For the text-containing cell, return its midpoint in (x, y) coordinate format. 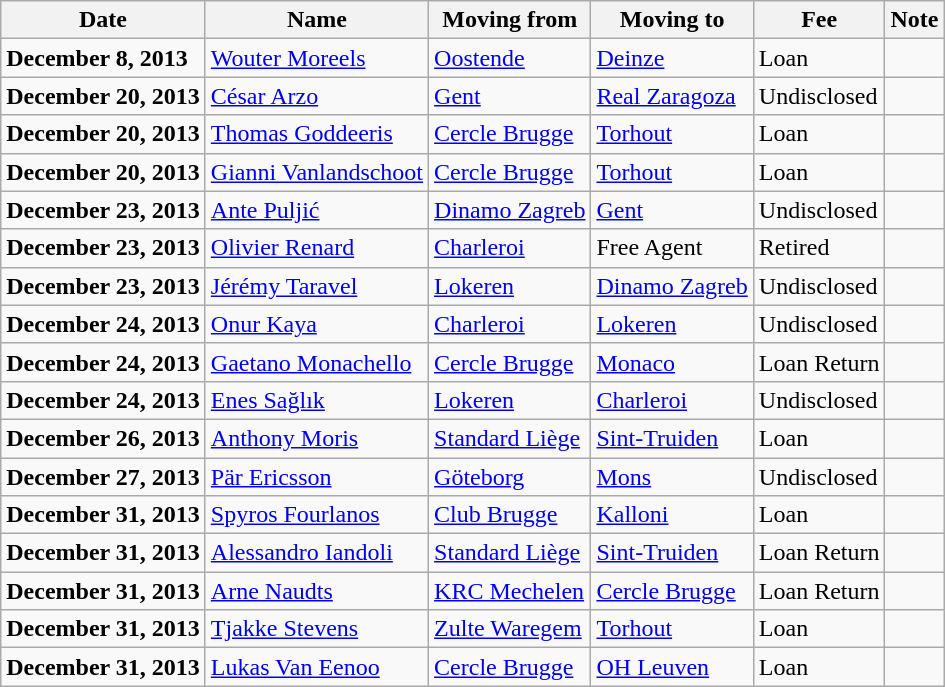
Oostende (510, 58)
December 27, 2013 (104, 477)
December 26, 2013 (104, 438)
Name (316, 20)
Wouter Moreels (316, 58)
Pär Ericsson (316, 477)
Gaetano Monachello (316, 362)
Enes Sağlık (316, 400)
December 8, 2013 (104, 58)
Göteborg (510, 477)
Anthony Moris (316, 438)
Gianni Vanlandschoot (316, 172)
Tjakke Stevens (316, 629)
Onur Kaya (316, 324)
Thomas Goddeeris (316, 134)
Real Zaragoza (672, 96)
Note (914, 20)
Moving to (672, 20)
Olivier Renard (316, 248)
KRC Mechelen (510, 591)
Jérémy Taravel (316, 286)
Spyros Fourlanos (316, 515)
Fee (819, 20)
OH Leuven (672, 667)
Date (104, 20)
Alessandro Iandoli (316, 553)
Lukas Van Eenoo (316, 667)
Deinze (672, 58)
Moving from (510, 20)
Mons (672, 477)
Club Brugge (510, 515)
Arne Naudts (316, 591)
Free Agent (672, 248)
Zulte Waregem (510, 629)
César Arzo (316, 96)
Monaco (672, 362)
Ante Puljić (316, 210)
Kalloni (672, 515)
Retired (819, 248)
